Scan for the cell matching the given text and deliver its (x, y) coordinate at center. 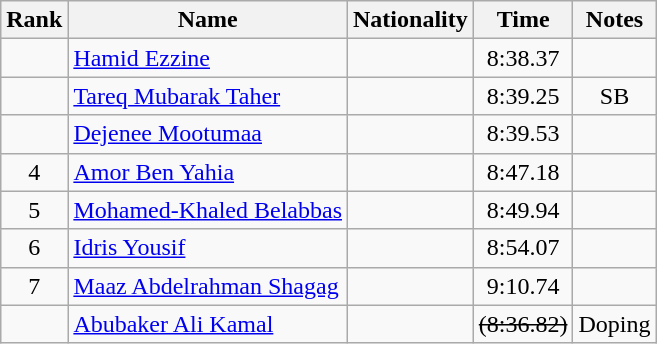
5 (34, 210)
Tareq Mubarak Taher (208, 96)
SB (614, 96)
8:54.07 (523, 248)
Notes (614, 20)
8:39.53 (523, 134)
Nationality (411, 20)
Abubaker Ali Kamal (208, 324)
Rank (34, 20)
Name (208, 20)
9:10.74 (523, 286)
Idris Yousif (208, 248)
8:38.37 (523, 58)
Doping (614, 324)
8:39.25 (523, 96)
7 (34, 286)
Maaz Abdelrahman Shagag (208, 286)
8:49.94 (523, 210)
Time (523, 20)
Hamid Ezzine (208, 58)
Dejenee Mootumaa (208, 134)
4 (34, 172)
8:47.18 (523, 172)
Amor Ben Yahia (208, 172)
6 (34, 248)
Mohamed-Khaled Belabbas (208, 210)
(8:36.82) (523, 324)
